Determine the (x, y) coordinate at the center of the cell enclosing the given text.  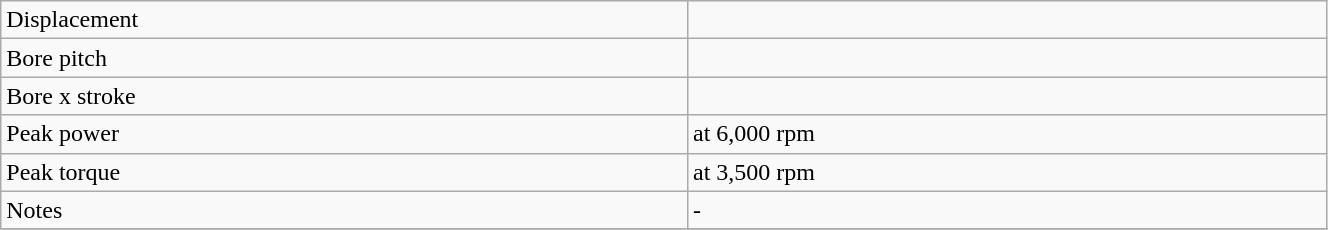
Notes (344, 210)
- (1006, 210)
Peak power (344, 134)
Bore x stroke (344, 96)
Bore pitch (344, 58)
at 3,500 rpm (1006, 172)
Displacement (344, 20)
at 6,000 rpm (1006, 134)
Peak torque (344, 172)
